Capture the cell that displays the provided text and extract its (x, y) central coordinate. 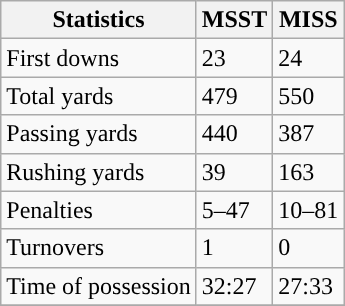
Penalties (99, 210)
32:27 (234, 286)
440 (234, 134)
23 (234, 58)
27:33 (308, 286)
Total yards (99, 96)
24 (308, 58)
479 (234, 96)
1 (234, 248)
Rushing yards (99, 172)
First downs (99, 58)
Turnovers (99, 248)
Time of possession (99, 286)
10–81 (308, 210)
5–47 (234, 210)
MISS (308, 20)
39 (234, 172)
550 (308, 96)
387 (308, 134)
Statistics (99, 20)
Passing yards (99, 134)
163 (308, 172)
0 (308, 248)
MSST (234, 20)
